Scan for the cell matching the given text and deliver its (x, y) coordinate at center. 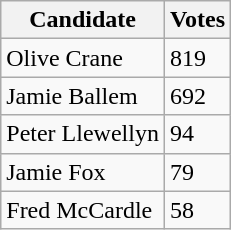
Jamie Ballem (83, 96)
Candidate (83, 20)
692 (197, 96)
819 (197, 58)
Olive Crane (83, 58)
Votes (197, 20)
58 (197, 210)
94 (197, 134)
Peter Llewellyn (83, 134)
Jamie Fox (83, 172)
Fred McCardle (83, 210)
79 (197, 172)
